Locate the cell with the specified text and output its (X, Y) center coordinate. 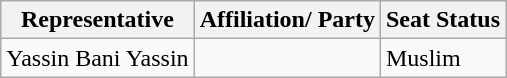
Seat Status (442, 20)
Muslim (442, 58)
Yassin Bani Yassin (98, 58)
Representative (98, 20)
Affiliation/ Party (287, 20)
